Return the (X, Y) coordinate for the center point of the cell that contains the specified text.  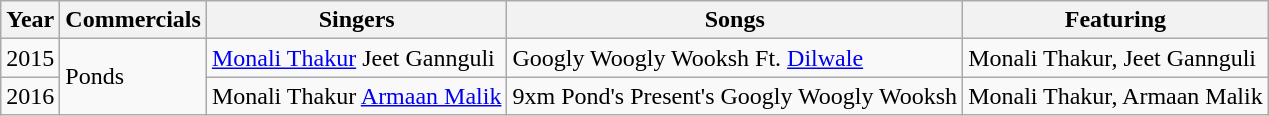
Songs (735, 20)
2015 (30, 58)
9xm Pond's Present's Googly Woogly Wooksh (735, 96)
Googly Woogly Wooksh Ft. Dilwale (735, 58)
Commercials (134, 20)
Featuring (1116, 20)
2016 (30, 96)
Monali Thakur Jeet Gannguli (356, 58)
Monali Thakur Armaan Malik (356, 96)
Monali Thakur, Jeet Gannguli (1116, 58)
Ponds (134, 77)
Year (30, 20)
Monali Thakur, Armaan Malik (1116, 96)
Singers (356, 20)
